Scan for the cell matching the given text and deliver its (X, Y) coordinate at center. 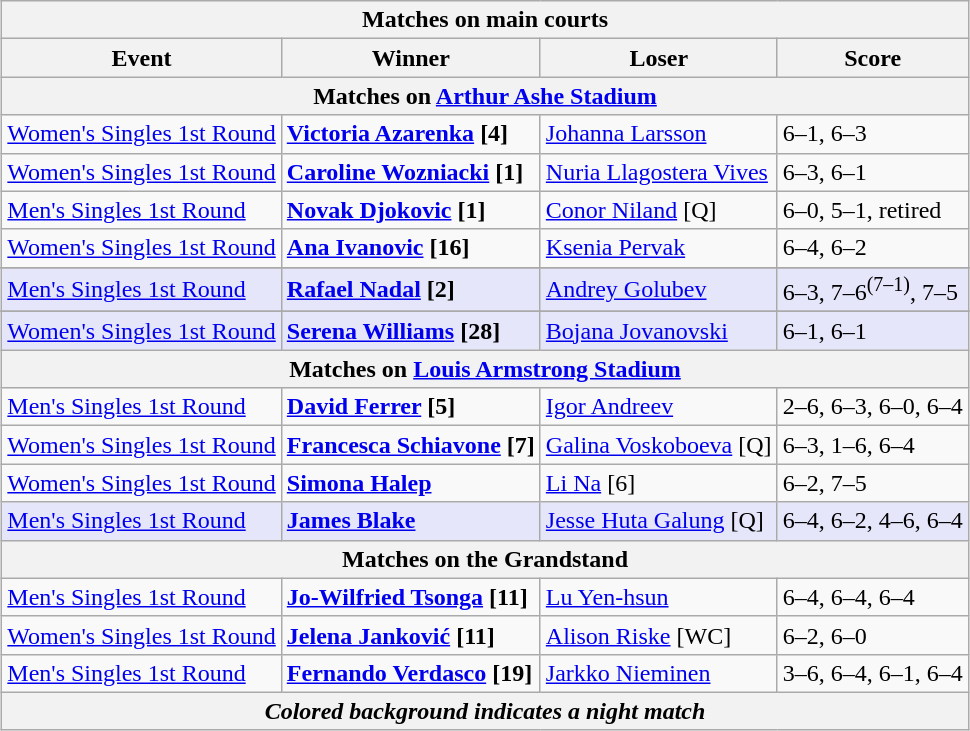
6–1, 6–3 (872, 134)
6–1, 6–1 (872, 331)
Johanna Larsson (658, 134)
6–4, 6–2, 4–6, 6–4 (872, 521)
Nuria Llagostera Vives (658, 172)
Andrey Golubev (658, 290)
Matches on main courts (485, 20)
6–2, 6–0 (872, 635)
Lu Yen-hsun (658, 597)
Galina Voskoboeva [Q] (658, 445)
James Blake (410, 521)
David Ferrer [5] (410, 407)
2–6, 6–3, 6–0, 6–4 (872, 407)
Event (142, 58)
Colored background indicates a night match (485, 711)
Matches on the Grandstand (485, 559)
Victoria Azarenka [4] (410, 134)
Jo-Wilfried Tsonga [11] (410, 597)
3–6, 6–4, 6–1, 6–4 (872, 673)
Ana Ivanovic [16] (410, 248)
6–3, 7–6(7–1), 7–5 (872, 290)
6–4, 6–2 (872, 248)
Francesca Schiavone [7] (410, 445)
Loser (658, 58)
Ksenia Pervak (658, 248)
Jesse Huta Galung [Q] (658, 521)
Rafael Nadal [2] (410, 290)
6–0, 5–1, retired (872, 210)
Caroline Wozniacki [1] (410, 172)
Serena Williams [28] (410, 331)
Winner (410, 58)
Simona Halep (410, 483)
Alison Riske [WC] (658, 635)
Bojana Jovanovski (658, 331)
Jelena Janković [11] (410, 635)
6–3, 1–6, 6–4 (872, 445)
Score (872, 58)
Fernando Verdasco [19] (410, 673)
Li Na [6] (658, 483)
Igor Andreev (658, 407)
6–2, 7–5 (872, 483)
Conor Niland [Q] (658, 210)
6–4, 6–4, 6–4 (872, 597)
Jarkko Nieminen (658, 673)
Novak Djokovic [1] (410, 210)
Matches on Arthur Ashe Stadium (485, 96)
Matches on Louis Armstrong Stadium (485, 369)
6–3, 6–1 (872, 172)
